From the cell containing the given text, extract its center point as (X, Y) coordinate. 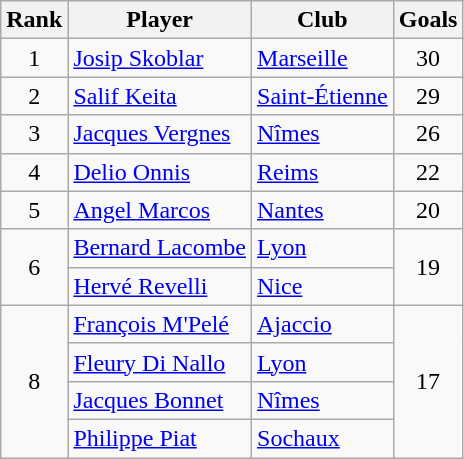
2 (34, 96)
29 (428, 96)
19 (428, 267)
Jacques Bonnet (160, 400)
Goals (428, 20)
30 (428, 58)
Nantes (323, 210)
22 (428, 172)
3 (34, 134)
17 (428, 381)
Reims (323, 172)
Nice (323, 286)
20 (428, 210)
Ajaccio (323, 324)
Club (323, 20)
Hervé Revelli (160, 286)
6 (34, 267)
5 (34, 210)
26 (428, 134)
Fleury Di Nallo (160, 362)
Bernard Lacombe (160, 248)
Delio Onnis (160, 172)
François M'Pelé (160, 324)
1 (34, 58)
4 (34, 172)
Player (160, 20)
Rank (34, 20)
Josip Skoblar (160, 58)
Angel Marcos (160, 210)
Marseille (323, 58)
Philippe Piat (160, 438)
Jacques Vergnes (160, 134)
Sochaux (323, 438)
Salif Keita (160, 96)
8 (34, 381)
Saint-Étienne (323, 96)
